Detect which cell encompasses the target text, then output its [X, Y] center coordinate. 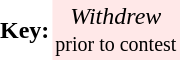
Withdrewprior to contest [116, 30]
